Pinpoint the cell where the given text exists, returning its (x, y) midpoint coordinate. 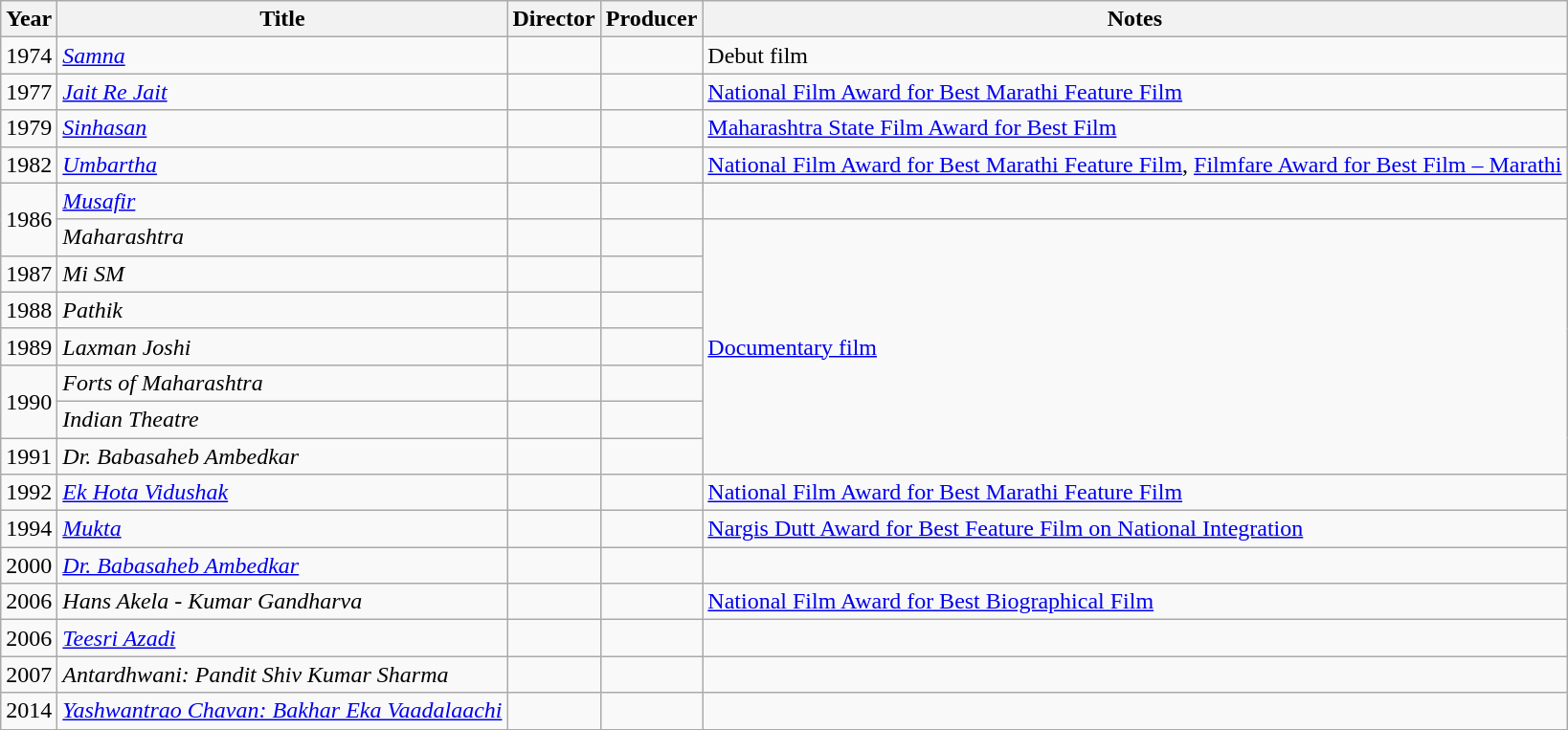
Maharashtra State Film Award for Best Film (1135, 128)
Pathik (282, 310)
Sinhasan (282, 128)
Indian Theatre (282, 419)
Title (282, 19)
1977 (29, 92)
National Film Award for Best Biographical Film (1135, 602)
Notes (1135, 19)
Antardhwani: Pandit Shiv Kumar Sharma (282, 675)
1991 (29, 456)
Nargis Dutt Award for Best Feature Film on National Integration (1135, 529)
2007 (29, 675)
Mukta (282, 529)
Yashwantrao Chavan: Bakhar Eka Vaadalaachi (282, 711)
Mi SM (282, 274)
Producer (651, 19)
2014 (29, 711)
1989 (29, 346)
Teesri Azadi (282, 638)
1990 (29, 401)
1982 (29, 165)
Documentary film (1135, 346)
Umbartha (282, 165)
Musafir (282, 201)
1987 (29, 274)
Debut film (1135, 55)
1992 (29, 493)
Forts of Maharashtra (282, 383)
Maharashtra (282, 237)
1988 (29, 310)
Laxman Joshi (282, 346)
1994 (29, 529)
Ek Hota Vidushak (282, 493)
Year (29, 19)
Director (553, 19)
National Film Award for Best Marathi Feature Film, Filmfare Award for Best Film – Marathi (1135, 165)
1986 (29, 219)
1979 (29, 128)
1974 (29, 55)
2000 (29, 565)
Jait Re Jait (282, 92)
Samna (282, 55)
Hans Akela - Kumar Gandharva (282, 602)
